Locate the cell with the specified text and output its (x, y) center coordinate. 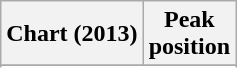
Peakposition (189, 34)
Chart (2013) (72, 34)
